Determine the (X, Y) coordinate at the center of the cell enclosing the given text.  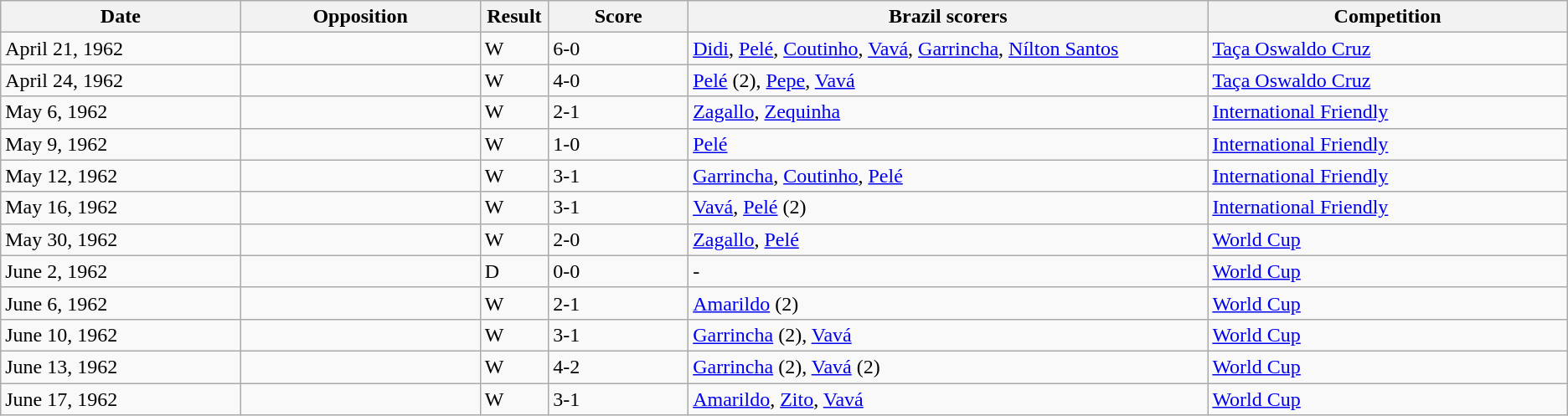
April 24, 1962 (121, 80)
May 30, 1962 (121, 239)
Zagallo, Pelé (948, 239)
May 6, 1962 (121, 112)
Date (121, 17)
Garrincha (2), Vavá (948, 335)
4-0 (618, 80)
Amarildo (2) (948, 303)
Garrincha (2), Vavá (2) (948, 367)
June 2, 1962 (121, 271)
June 6, 1962 (121, 303)
D (514, 271)
Didi, Pelé, Coutinho, Vavá, Garrincha, Nílton Santos (948, 49)
Score (618, 17)
Amarildo, Zito, Vavá (948, 399)
6-0 (618, 49)
May 12, 1962 (121, 176)
June 10, 1962 (121, 335)
May 9, 1962 (121, 144)
Competition (1387, 17)
June 13, 1962 (121, 367)
4-2 (618, 367)
Result (514, 17)
Pelé (948, 144)
2-0 (618, 239)
1-0 (618, 144)
Zagallo, Zequinha (948, 112)
Brazil scorers (948, 17)
- (948, 271)
Pelé (2), Pepe, Vavá (948, 80)
June 17, 1962 (121, 399)
Garrincha, Coutinho, Pelé (948, 176)
April 21, 1962 (121, 49)
May 16, 1962 (121, 208)
Opposition (360, 17)
Vavá, Pelé (2) (948, 208)
0-0 (618, 271)
